Find where the given text appears and provide that cell's center as (X, Y) coordinate. 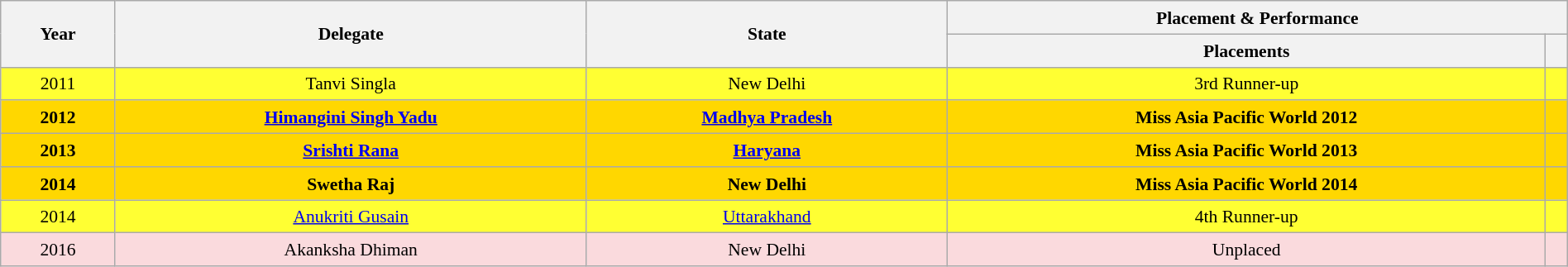
Anukriti Gusain (351, 217)
2011 (58, 83)
Swetha Raj (351, 184)
2012 (58, 117)
Madhya Pradesh (767, 117)
Srishti Rana (351, 150)
Miss Asia Pacific World 2014 (1245, 184)
Unplaced (1245, 250)
Miss Asia Pacific World 2013 (1245, 150)
2013 (58, 150)
State (767, 34)
3rd Runner-up (1245, 83)
Miss Asia Pacific World 2012 (1245, 117)
Delegate (351, 34)
Placements (1245, 50)
Akanksha Dhiman (351, 250)
Uttarakhand (767, 217)
2016 (58, 250)
4th Runner-up (1245, 217)
Himangini Singh Yadu (351, 117)
Tanvi Singla (351, 83)
Year (58, 34)
Haryana (767, 150)
Placement & Performance (1257, 17)
